Scan for the cell matching the given text and deliver its (x, y) coordinate at center. 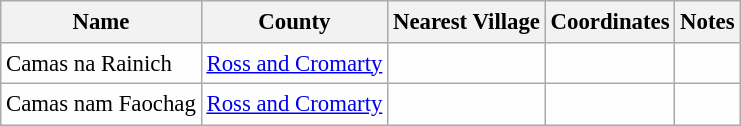
Camas na Rainich (101, 62)
County (294, 22)
Nearest Village (467, 22)
Camas nam Faochag (101, 104)
Name (101, 22)
Notes (708, 22)
Coordinates (610, 22)
